Scan for the cell matching the given text and deliver its [x, y] coordinate at center. 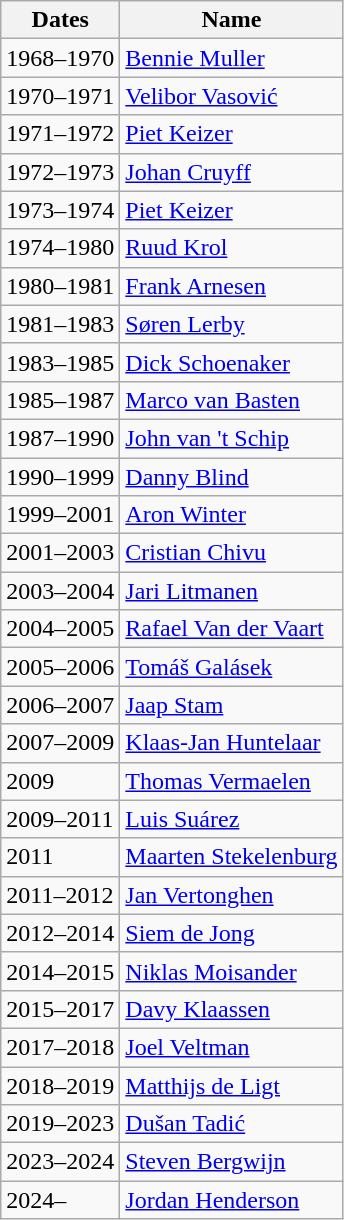
1999–2001 [60, 515]
Cristian Chivu [232, 553]
Rafael Van der Vaart [232, 629]
1990–1999 [60, 477]
Marco van Basten [232, 400]
Søren Lerby [232, 324]
1971–1972 [60, 134]
2009–2011 [60, 819]
2012–2014 [60, 933]
Jan Vertonghen [232, 895]
2017–2018 [60, 1047]
Maarten Stekelenburg [232, 857]
Siem de Jong [232, 933]
2019–2023 [60, 1124]
Matthijs de Ligt [232, 1085]
Dates [60, 20]
Niklas Moisander [232, 971]
1980–1981 [60, 286]
Tomáš Galásek [232, 667]
2011 [60, 857]
1981–1983 [60, 324]
2007–2009 [60, 743]
Thomas Vermaelen [232, 781]
1973–1974 [60, 210]
John van 't Schip [232, 438]
Ruud Krol [232, 248]
2003–2004 [60, 591]
Jaap Stam [232, 705]
1972–1973 [60, 172]
Aron Winter [232, 515]
Luis Suárez [232, 819]
Jordan Henderson [232, 1200]
2015–2017 [60, 1009]
1970–1971 [60, 96]
Bennie Muller [232, 58]
Name [232, 20]
1974–1980 [60, 248]
2024– [60, 1200]
2023–2024 [60, 1162]
Dick Schoenaker [232, 362]
2009 [60, 781]
1983–1985 [60, 362]
Frank Arnesen [232, 286]
2014–2015 [60, 971]
1987–1990 [60, 438]
2006–2007 [60, 705]
Klaas-Jan Huntelaar [232, 743]
Danny Blind [232, 477]
Velibor Vasović [232, 96]
2004–2005 [60, 629]
1985–1987 [60, 400]
Johan Cruyff [232, 172]
2018–2019 [60, 1085]
2005–2006 [60, 667]
Davy Klaassen [232, 1009]
2001–2003 [60, 553]
Joel Veltman [232, 1047]
Steven Bergwijn [232, 1162]
Dušan Tadić [232, 1124]
1968–1970 [60, 58]
2011–2012 [60, 895]
Jari Litmanen [232, 591]
